Find where the given text appears and provide that cell's center as (x, y) coordinate. 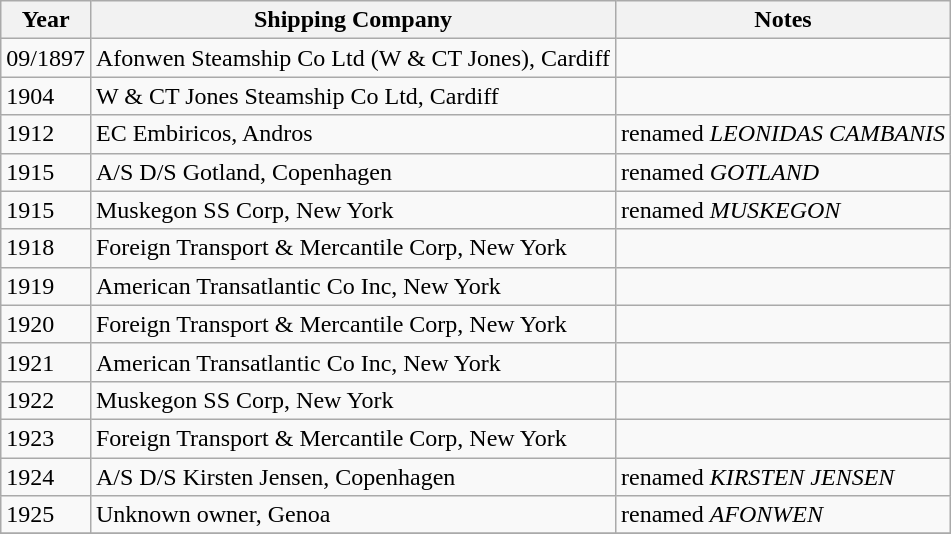
Shipping Company (352, 20)
renamed AFONWEN (784, 515)
1924 (46, 477)
renamed KIRSTEN JENSEN (784, 477)
renamed MUSKEGON (784, 210)
1918 (46, 248)
1923 (46, 438)
1925 (46, 515)
1919 (46, 286)
W & CT Jones Steamship Co Ltd, Cardiff (352, 96)
1912 (46, 134)
Unknown owner, Genoa (352, 515)
renamed GOTLAND (784, 172)
A/S D/S Kirsten Jensen, Copenhagen (352, 477)
A/S D/S Gotland, Copenhagen (352, 172)
09/1897 (46, 58)
1922 (46, 400)
EC Embiricos, Andros (352, 134)
1904 (46, 96)
Afonwen Steamship Co Ltd (W & CT Jones), Cardiff (352, 58)
renamed LEONIDAS CAMBANIS (784, 134)
Year (46, 20)
1921 (46, 362)
1920 (46, 324)
Notes (784, 20)
